Provide the [X, Y] coordinate of the cell's center where the given text is located.  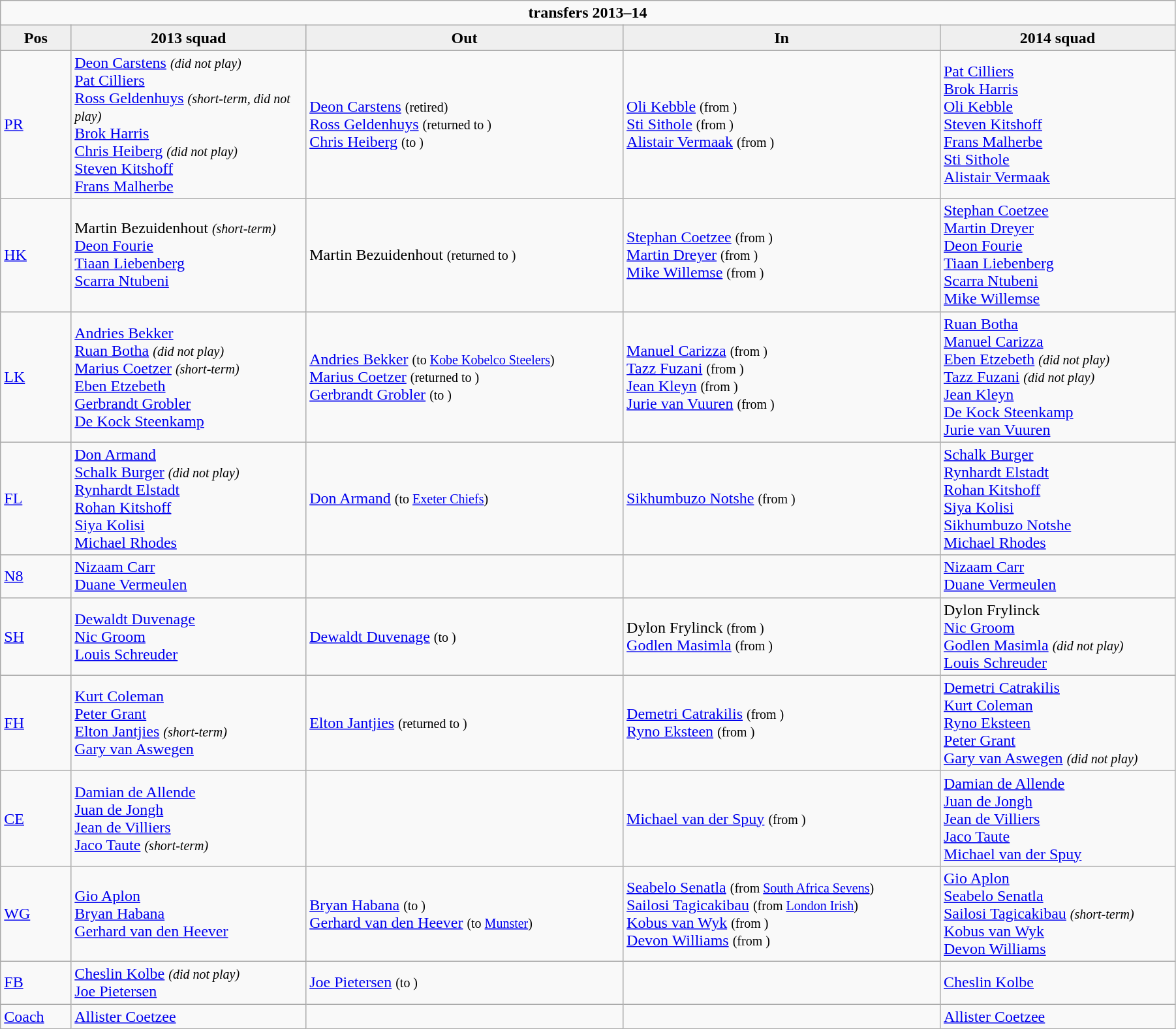
SH [36, 636]
2013 squad [189, 38]
Don ArmandSchalk Burger (did not play)Rynhardt ElstadtRohan KitshoffSiya KolisiMichael Rhodes [189, 499]
Cheslin Kolbe (did not play)Joe Pietersen [189, 982]
Andries BekkerRuan Botha (did not play)Marius Coetzer (short-term)Eben EtzebethGerbrandt GroblerDe Kock Steenkamp [189, 377]
Michael van der Spuy (from ) [782, 818]
Joe Pietersen (to ) [465, 982]
Kurt ColemanPeter GrantElton Jantjies (short-term)Gary van Aswegen [189, 723]
Dewaldt Duvenage (to ) [465, 636]
FH [36, 723]
Bryan Habana (to ) Gerhard van den Heever (to Munster) [465, 913]
FB [36, 982]
Coach [36, 1017]
Manuel Carizza (from ) Tazz Fuzani (from ) Jean Kleyn (from ) Jurie van Vuuren (from ) [782, 377]
N8 [36, 576]
Dylon FrylinckNic GroomGodlen Masimla (did not play)Louis Schreuder [1057, 636]
Gio AplonBryan HabanaGerhard van den Heever [189, 913]
2014 squad [1057, 38]
Don Armand (to Exeter Chiefs) [465, 499]
Ruan BothaManuel CarizzaEben Etzebeth (did not play)Tazz Fuzani (did not play)Jean KleynDe Kock SteenkampJurie van Vuuren [1057, 377]
Out [465, 38]
LK [36, 377]
transfers 2013–14 [588, 13]
Oli Kebble (from ) Sti Sithole (from ) Alistair Vermaak (from ) [782, 124]
Elton Jantjies (returned to ) [465, 723]
Pos [36, 38]
Sikhumbuzo Notshe (from ) [782, 499]
PR [36, 124]
Martin Bezuidenhout (short-term)Deon FourieTiaan LiebenbergScarra Ntubeni [189, 255]
Pat CilliersBrok HarrisOli KebbleSteven KitshoffFrans MalherbeSti SitholeAlistair Vermaak [1057, 124]
Martin Bezuidenhout (returned to ) [465, 255]
Stephan CoetzeeMartin DreyerDeon FourieTiaan LiebenbergScarra NtubeniMike Willemse [1057, 255]
Deon Carstens (retired) Ross Geldenhuys (returned to ) Chris Heiberg (to ) [465, 124]
Demetri CatrakilisKurt ColemanRyno EksteenPeter GrantGary van Aswegen (did not play) [1057, 723]
Damian de AllendeJuan de JonghJean de VilliersJaco Taute (short-term) [189, 818]
Damian de AllendeJuan de JonghJean de VilliersJaco TauteMichael van der Spuy [1057, 818]
Andries Bekker (to Kobe Kobelco Steelers) Marius Coetzer (returned to ) Gerbrandt Grobler (to ) [465, 377]
WG [36, 913]
Gio AplonSeabelo SenatlaSailosi Tagicakibau (short-term)Kobus van WykDevon Williams [1057, 913]
Demetri Catrakilis (from ) Ryno Eksteen (from ) [782, 723]
HK [36, 255]
FL [36, 499]
Seabelo Senatla (from South Africa Sevens) Sailosi Tagicakibau (from London Irish) Kobus van Wyk (from ) Devon Williams (from ) [782, 913]
Dylon Frylinck (from ) Godlen Masimla (from ) [782, 636]
Stephan Coetzee (from ) Martin Dreyer (from ) Mike Willemse (from ) [782, 255]
Dewaldt DuvenageNic GroomLouis Schreuder [189, 636]
Cheslin Kolbe [1057, 982]
CE [36, 818]
Schalk BurgerRynhardt ElstadtRohan KitshoffSiya KolisiSikhumbuzo NotsheMichael Rhodes [1057, 499]
In [782, 38]
